Identify which cell holds the provided text, then report its [X, Y] central coordinate. 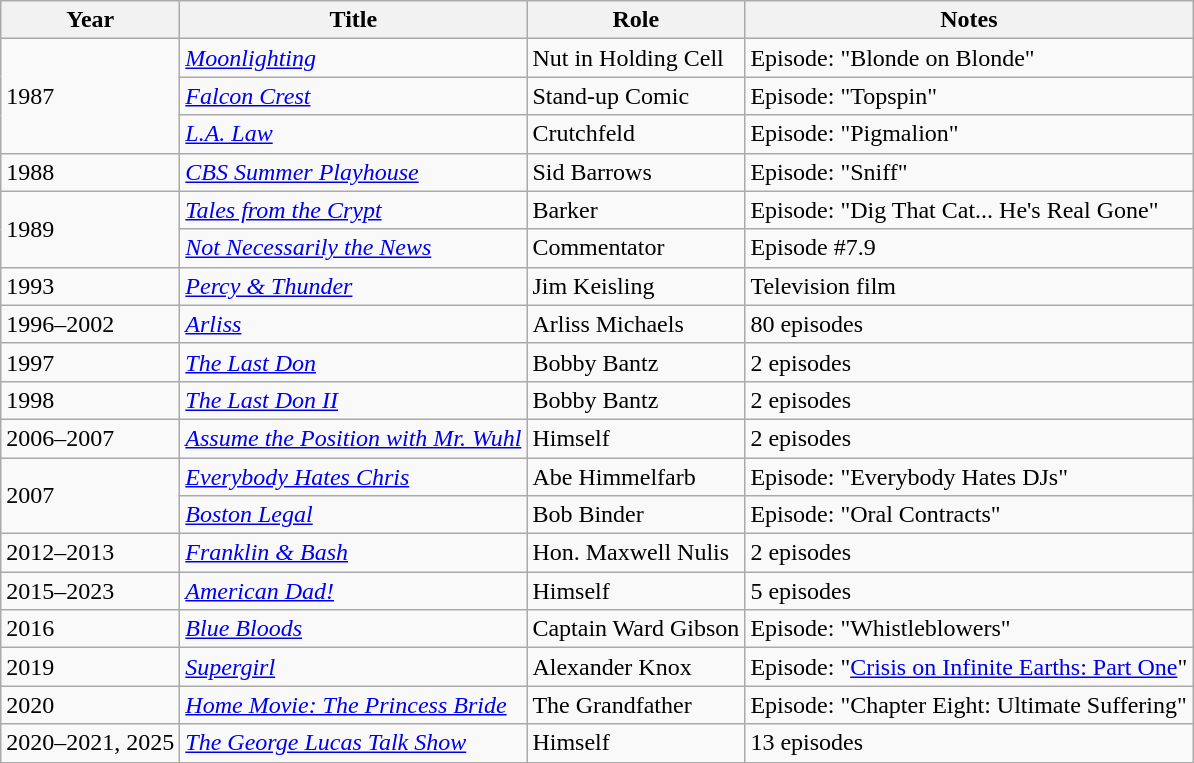
2006–2007 [90, 438]
Episode: "Crisis on Infinite Earths: Part One" [969, 667]
Episode: "Blonde on Blonde" [969, 58]
Alexander Knox [636, 667]
Falcon Crest [354, 96]
1987 [90, 96]
Abe Himmelfarb [636, 477]
Notes [969, 20]
Nut in Holding Cell [636, 58]
2012–2013 [90, 553]
1998 [90, 400]
1993 [90, 286]
Title [354, 20]
Episode: "Oral Contracts" [969, 515]
80 episodes [969, 324]
2019 [90, 667]
Hon. Maxwell Nulis [636, 553]
L.A. Law [354, 134]
Everybody Hates Chris [354, 477]
Sid Barrows [636, 172]
The Grandfather [636, 705]
Not Necessarily the News [354, 248]
Commentator [636, 248]
Episode #7.9 [969, 248]
Assume the Position with Mr. Wuhl [354, 438]
Year [90, 20]
5 episodes [969, 591]
Home Movie: The Princess Bride [354, 705]
Television film [969, 286]
Episode: "Whistleblowers" [969, 629]
1989 [90, 229]
Episode: "Dig That Cat... He's Real Gone" [969, 210]
Blue Bloods [354, 629]
CBS Summer Playhouse [354, 172]
Crutchfeld [636, 134]
1988 [90, 172]
American Dad! [354, 591]
Jim Keisling [636, 286]
Arliss [354, 324]
The George Lucas Talk Show [354, 743]
Boston Legal [354, 515]
Episode: "Everybody Hates DJs" [969, 477]
2007 [90, 496]
Episode: "Pigmalion" [969, 134]
Episode: "Topspin" [969, 96]
Role [636, 20]
2016 [90, 629]
Barker [636, 210]
2015–2023 [90, 591]
Episode: "Chapter Eight: Ultimate Suffering" [969, 705]
The Last Don [354, 362]
Franklin & Bash [354, 553]
13 episodes [969, 743]
Moonlighting [354, 58]
1997 [90, 362]
1996–2002 [90, 324]
Captain Ward Gibson [636, 629]
2020 [90, 705]
Stand-up Comic [636, 96]
The Last Don II [354, 400]
Bob Binder [636, 515]
Arliss Michaels [636, 324]
Percy & Thunder [354, 286]
Supergirl [354, 667]
Tales from the Crypt [354, 210]
2020–2021, 2025 [90, 743]
Episode: "Sniff" [969, 172]
